Return the (x, y) coordinate for the center point of the cell that contains the specified text.  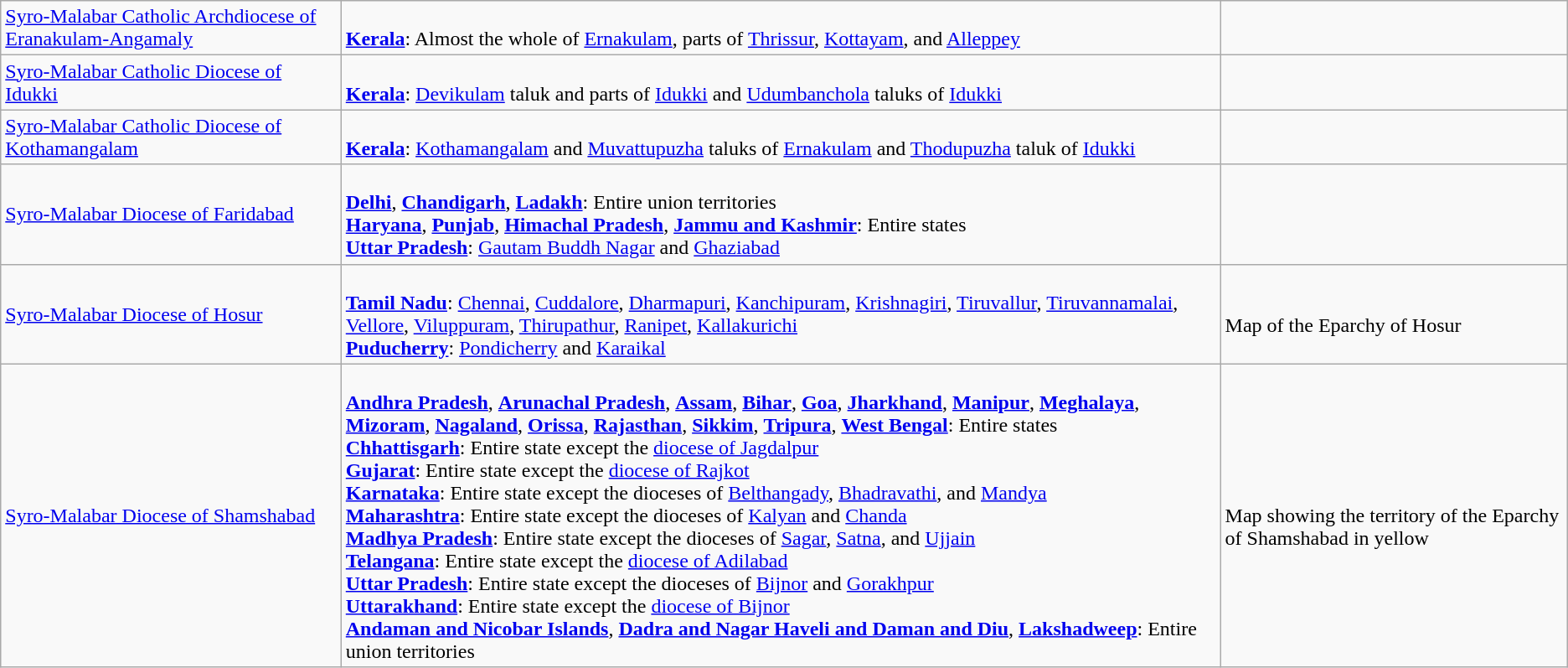
Kerala: Almost the whole of Ernakulam, parts of Thrissur, Kottayam, and Alleppey (781, 28)
Syro-Malabar Diocese of Faridabad (171, 215)
Syro-Malabar Diocese of Hosur (171, 313)
Map showing the territory of the Eparchy of Shamshabad in yellow (1394, 515)
Syro-Malabar Catholic Diocese of Idukki (171, 82)
Syro-Malabar Catholic Diocese of Kothamangalam (171, 137)
Kerala: Kothamangalam and Muvattupuzha taluks of Ernakulam and Thodupuzha taluk of Idukki (781, 137)
Syro-Malabar Diocese of Shamshabad (171, 515)
Map of the Eparchy of Hosur (1394, 313)
Kerala: Devikulam taluk and parts of Idukki and Udumbanchola taluks of Idukki (781, 82)
Syro-Malabar Catholic Archdiocese of Eranakulam-Angamaly (171, 28)
